Search for the cell housing the specified text and yield its [X, Y] center coordinate. 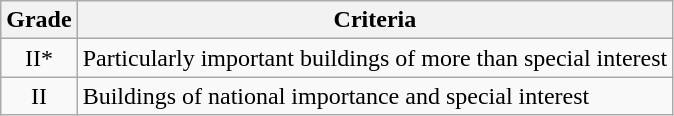
II* [39, 58]
Criteria [375, 20]
Grade [39, 20]
Particularly important buildings of more than special interest [375, 58]
II [39, 96]
Buildings of national importance and special interest [375, 96]
